Extract the (X, Y) coordinate from the center of the cell holding the provided text.  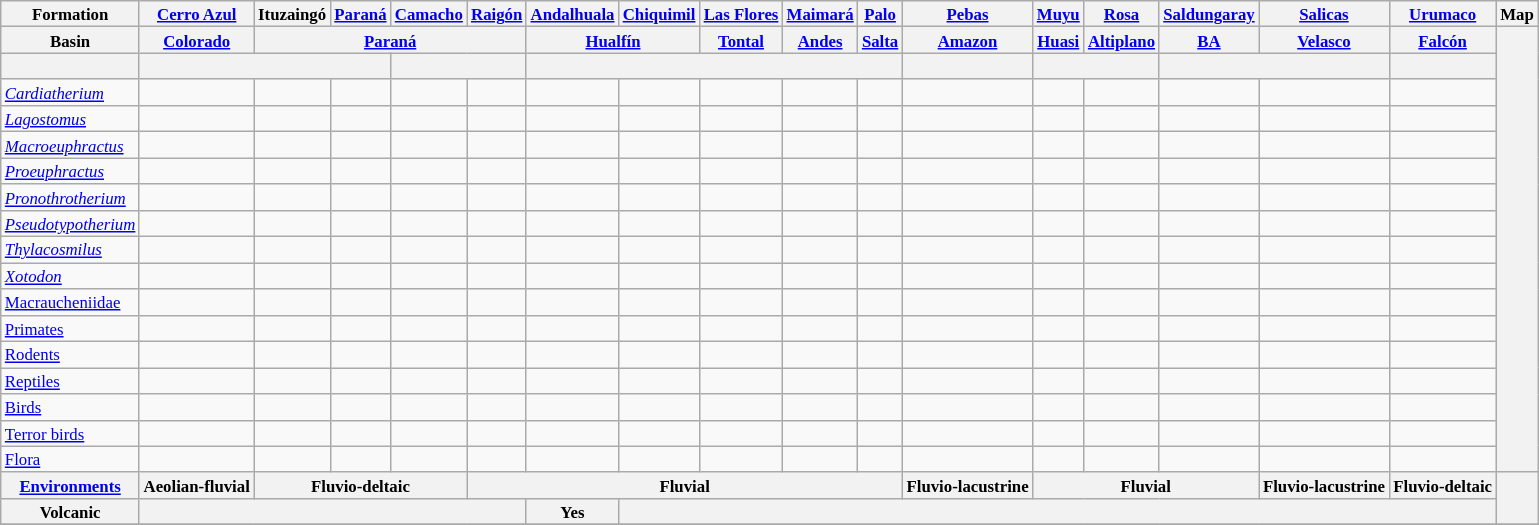
Volcanic (70, 512)
BA (1209, 40)
Tontal (742, 40)
Altiplano (1122, 40)
Xotodon (70, 276)
Macraucheniidae (70, 302)
Muyu (1058, 14)
Reptiles (70, 381)
Proeuphractus (70, 171)
Primates (70, 328)
Lagostomus (70, 119)
Andes (820, 40)
Andalhuala (572, 14)
Velasco (1324, 40)
Salta (880, 40)
Cerro Azul (196, 14)
Rodents (70, 355)
Pebas (967, 14)
Amazon (967, 40)
Falcón (1442, 40)
Formation (70, 14)
Pseudotypotherium (70, 224)
Chiquimil (660, 14)
Raigón (497, 14)
Macroeuphractus (70, 145)
Basin (70, 40)
Huasi (1058, 40)
Camacho (429, 14)
Map (1517, 14)
Terror birds (70, 433)
Las Flores (742, 14)
Ituzaingó (292, 14)
Urumaco (1442, 14)
Palo (880, 14)
Salicas (1324, 14)
Birds (70, 407)
Maimará (820, 14)
Saldungaray (1209, 14)
Flora (70, 459)
Thylacosmilus (70, 250)
Pronothrotherium (70, 197)
Cardiatherium (70, 93)
Environments (70, 486)
Rosa (1122, 14)
Yes (572, 512)
Hualfín (612, 40)
Aeolian-fluvial (196, 486)
Colorado (196, 40)
